Scan for the cell matching the given text and deliver its (x, y) coordinate at center. 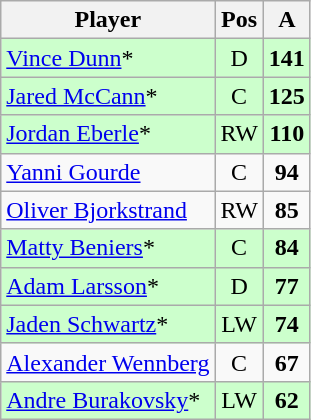
77 (286, 286)
Andre Burakovsky* (108, 400)
141 (286, 58)
Matty Beniers* (108, 248)
Adam Larsson* (108, 286)
74 (286, 324)
Pos (239, 20)
Jordan Eberle* (108, 134)
110 (286, 134)
62 (286, 400)
84 (286, 248)
Jaden Schwartz* (108, 324)
94 (286, 172)
Vince Dunn* (108, 58)
67 (286, 362)
85 (286, 210)
Alexander Wennberg (108, 362)
Jared McCann* (108, 96)
Yanni Gourde (108, 172)
125 (286, 96)
Player (108, 20)
Oliver Bjorkstrand (108, 210)
A (286, 20)
